Determine the [x, y] coordinate at the center of the cell enclosing the given text.  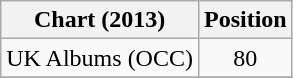
80 [245, 58]
Position [245, 20]
Chart (2013) [100, 20]
UK Albums (OCC) [100, 58]
